For the text-containing cell, return its midpoint in (x, y) coordinate format. 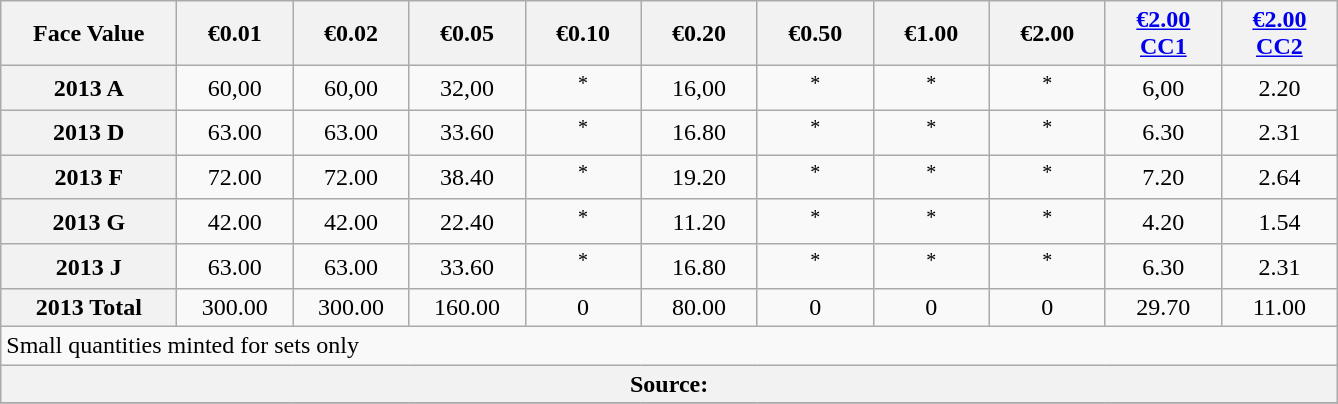
2013 J (89, 266)
11.20 (699, 222)
19.20 (699, 178)
€0.10 (583, 34)
€0.05 (467, 34)
160.00 (467, 308)
2013 D (89, 132)
22.40 (467, 222)
38.40 (467, 178)
Source: (670, 384)
2.20 (1279, 88)
1.54 (1279, 222)
€2.00 (1047, 34)
11.00 (1279, 308)
4.20 (1163, 222)
€2.00 CC2 (1279, 34)
16,00 (699, 88)
2013 F (89, 178)
Face Value (89, 34)
€1.00 (931, 34)
29.70 (1163, 308)
80.00 (699, 308)
2013 G (89, 222)
€0.01 (235, 34)
Small quantities minted for sets only (670, 346)
2013 A (89, 88)
€2.00 CC1 (1163, 34)
6,00 (1163, 88)
2013 Total (89, 308)
32,00 (467, 88)
2.64 (1279, 178)
€0.02 (351, 34)
7.20 (1163, 178)
€0.50 (815, 34)
€0.20 (699, 34)
